Search for the cell housing the specified text and yield its [X, Y] center coordinate. 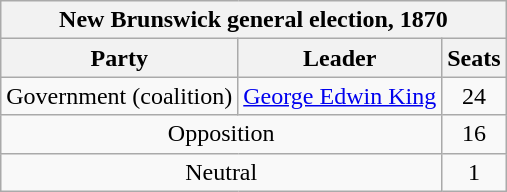
George Edwin King [340, 96]
24 [474, 96]
Party [120, 58]
Seats [474, 58]
Leader [340, 58]
Opposition [222, 134]
Neutral [222, 172]
New Brunswick general election, 1870 [254, 20]
Government (coalition) [120, 96]
16 [474, 134]
1 [474, 172]
